Find where the given text appears and provide that cell's center as [X, Y] coordinate. 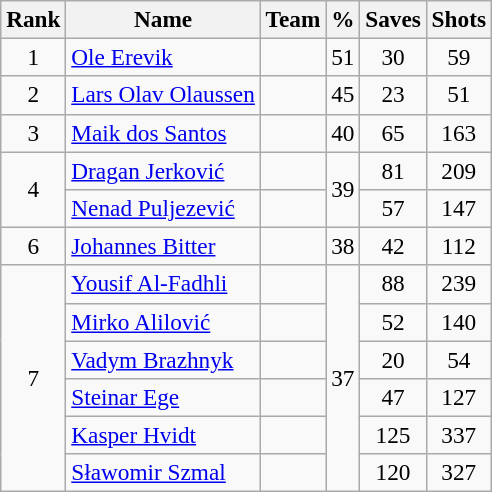
42 [393, 246]
37 [343, 378]
Mirko Alilović [163, 322]
30 [393, 57]
6 [34, 246]
112 [458, 246]
163 [458, 133]
209 [458, 170]
7 [34, 378]
239 [458, 284]
4 [34, 189]
127 [458, 397]
Johannes Bitter [163, 246]
125 [393, 435]
3 [34, 133]
47 [393, 397]
Team [293, 19]
45 [343, 95]
120 [393, 473]
20 [393, 359]
Lars Olav Olaussen [163, 95]
Yousif Al-Fadhli [163, 284]
140 [458, 322]
38 [343, 246]
Dragan Jerković [163, 170]
40 [343, 133]
% [343, 19]
Rank [34, 19]
88 [393, 284]
Nenad Puljezević [163, 208]
Sławomir Szmal [163, 473]
Ole Erevik [163, 57]
57 [393, 208]
Vadym Brazhnyk [163, 359]
54 [458, 359]
39 [343, 189]
Maik dos Santos [163, 133]
59 [458, 57]
147 [458, 208]
Saves [393, 19]
1 [34, 57]
327 [458, 473]
Kasper Hvidt [163, 435]
65 [393, 133]
Name [163, 19]
52 [393, 322]
Steinar Ege [163, 397]
2 [34, 95]
Shots [458, 19]
81 [393, 170]
23 [393, 95]
337 [458, 435]
